Extract the [X, Y] coordinate from the center of the cell holding the provided text.  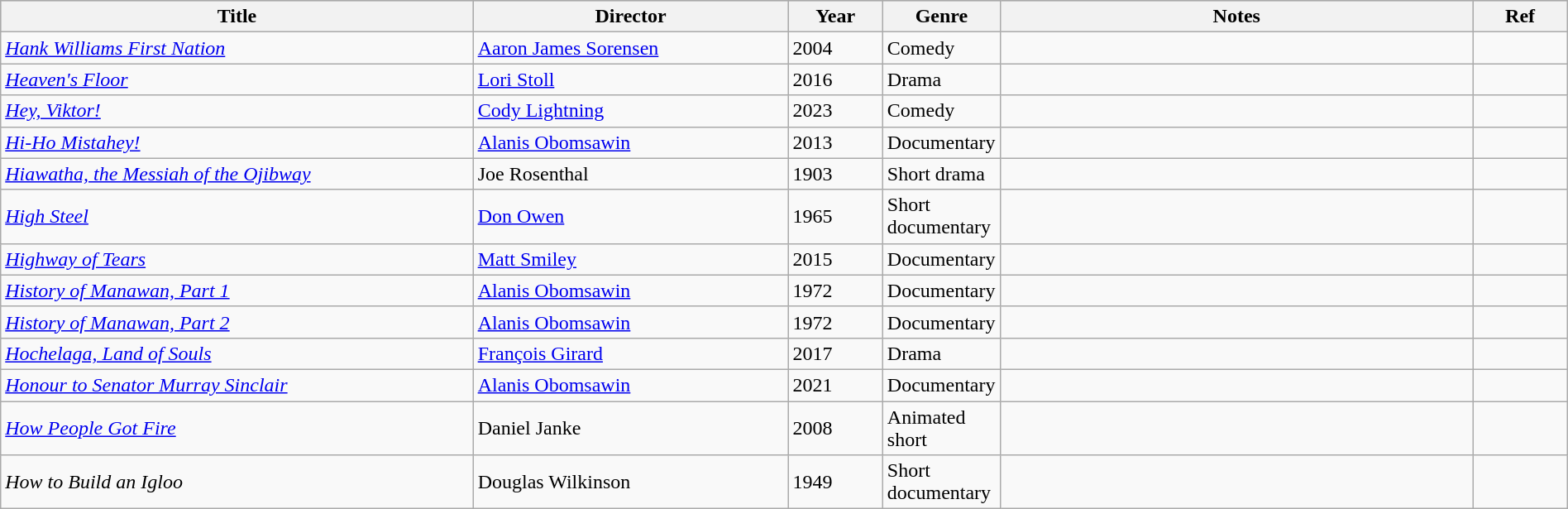
2023 [835, 111]
History of Manawan, Part 1 [237, 291]
Genre [941, 17]
Honour to Senator Murray Sinclair [237, 385]
Lori Stoll [630, 79]
Matt Smiley [630, 259]
2004 [835, 48]
Hiawatha, the Messiah of the Ojibway [237, 174]
Hi-Ho Mistahey! [237, 142]
Joe Rosenthal [630, 174]
2008 [835, 427]
2021 [835, 385]
1965 [835, 217]
How to Build an Igloo [237, 482]
Highway of Tears [237, 259]
Animated short [941, 427]
Hank Williams First Nation [237, 48]
Short drama [941, 174]
Hochelaga, Land of Souls [237, 353]
History of Manawan, Part 2 [237, 322]
Director [630, 17]
How People Got Fire [237, 427]
Daniel Janke [630, 427]
François Girard [630, 353]
2013 [835, 142]
2016 [835, 79]
2017 [835, 353]
Heaven's Floor [237, 79]
Title [237, 17]
Aaron James Sorensen [630, 48]
1903 [835, 174]
Douglas Wilkinson [630, 482]
Hey, Viktor! [237, 111]
Don Owen [630, 217]
Notes [1237, 17]
High Steel [237, 217]
Year [835, 17]
1949 [835, 482]
Cody Lightning [630, 111]
2015 [835, 259]
Ref [1520, 17]
